Find where the given text appears and provide that cell's center as (X, Y) coordinate. 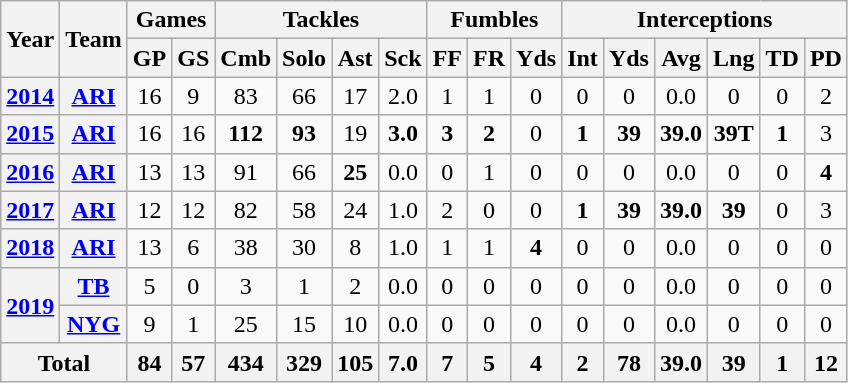
Interceptions (705, 20)
GP (149, 58)
FR (488, 58)
Sck (403, 58)
7 (447, 362)
19 (356, 134)
39T (734, 134)
112 (246, 134)
2016 (30, 172)
83 (246, 96)
6 (194, 248)
58 (304, 210)
38 (246, 248)
105 (356, 362)
Tackles (321, 20)
91 (246, 172)
78 (628, 362)
8 (356, 248)
10 (356, 324)
2014 (30, 96)
82 (246, 210)
2015 (30, 134)
FF (447, 58)
2018 (30, 248)
Games (170, 20)
Solo (304, 58)
17 (356, 96)
PD (826, 58)
7.0 (403, 362)
Avg (680, 58)
Fumbles (494, 20)
434 (246, 362)
329 (304, 362)
TD (782, 58)
Ast (356, 58)
93 (304, 134)
Team (94, 39)
Int (583, 58)
NYG (94, 324)
57 (194, 362)
Total (64, 362)
Cmb (246, 58)
2019 (30, 305)
TB (94, 286)
15 (304, 324)
84 (149, 362)
Lng (734, 58)
30 (304, 248)
24 (356, 210)
GS (194, 58)
2.0 (403, 96)
Year (30, 39)
2017 (30, 210)
3.0 (403, 134)
